Determine the (x, y) coordinate at the center of the cell enclosing the given text.  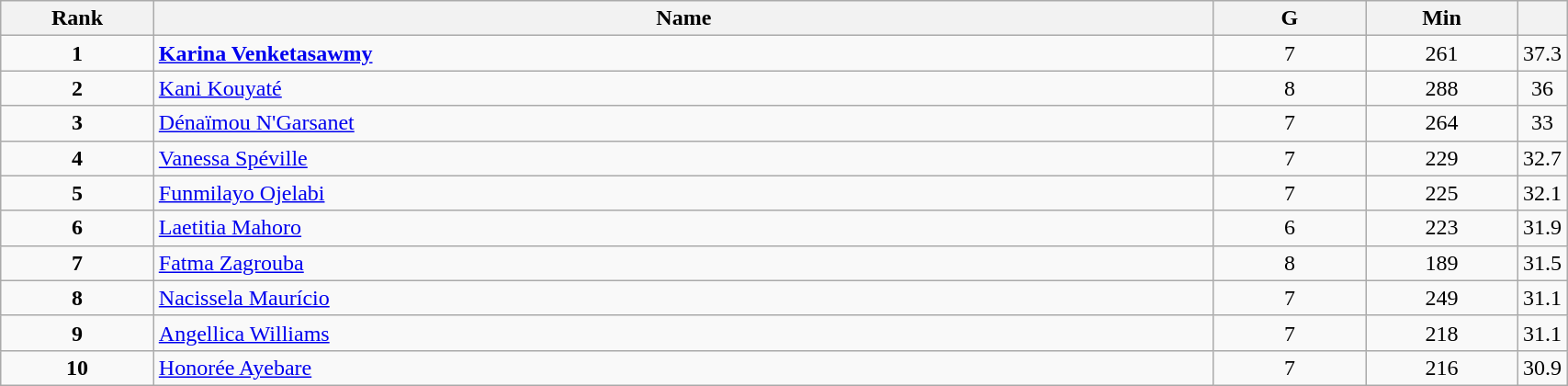
Angellica Williams (683, 333)
Kani Kouyaté (683, 88)
G (1290, 18)
32.1 (1543, 193)
33 (1543, 123)
Min (1441, 18)
10 (77, 368)
30.9 (1543, 368)
249 (1441, 298)
31.5 (1543, 263)
189 (1441, 263)
261 (1441, 53)
5 (77, 193)
Karina Venketasawmy (683, 53)
218 (1441, 333)
31.9 (1543, 228)
Fatma Zagrouba (683, 263)
Nacissela Maurício (683, 298)
Name (683, 18)
Honorée Ayebare (683, 368)
32.7 (1543, 158)
Vanessa Spéville (683, 158)
229 (1441, 158)
36 (1543, 88)
4 (77, 158)
Funmilayo Ojelabi (683, 193)
Dénaïmou N'Garsanet (683, 123)
37.3 (1543, 53)
225 (1441, 193)
1 (77, 53)
264 (1441, 123)
3 (77, 123)
216 (1441, 368)
Laetitia Mahoro (683, 228)
9 (77, 333)
2 (77, 88)
Rank (77, 18)
288 (1441, 88)
223 (1441, 228)
